Scan for the cell matching the given text and deliver its (x, y) coordinate at center. 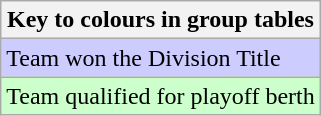
Team won the Division Title (161, 58)
Team qualified for playoff berth (161, 96)
Key to colours in group tables (161, 20)
